Detect which cell encompasses the target text, then output its [X, Y] center coordinate. 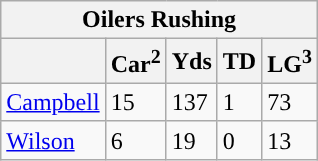
13 [290, 140]
6 [136, 140]
Wilson [53, 140]
Campbell [53, 102]
TD [239, 62]
LG3 [290, 62]
Car2 [136, 62]
Yds [192, 62]
19 [192, 140]
137 [192, 102]
15 [136, 102]
1 [239, 102]
Oilers Rushing [160, 20]
0 [239, 140]
73 [290, 102]
